Scan for the cell matching the given text and deliver its [X, Y] coordinate at center. 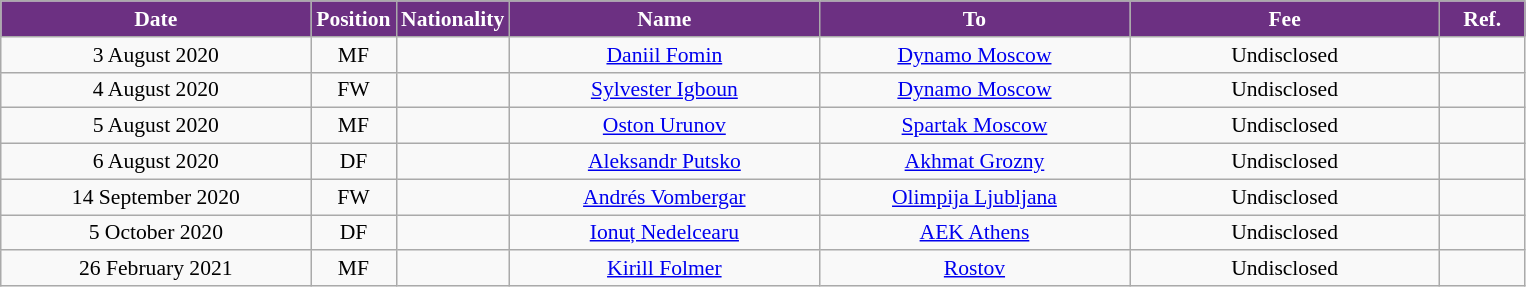
6 August 2020 [156, 162]
Daniil Fomin [664, 55]
Fee [1285, 19]
14 September 2020 [156, 197]
To [974, 19]
4 August 2020 [156, 90]
5 October 2020 [156, 233]
3 August 2020 [156, 55]
Sylvester Igboun [664, 90]
Spartak Moscow [974, 126]
Ref. [1482, 19]
Nationality [452, 19]
Akhmat Grozny [974, 162]
AEK Athens [974, 233]
5 August 2020 [156, 126]
Olimpija Ljubljana [974, 197]
Andrés Vombergar [664, 197]
Oston Urunov [664, 126]
Date [156, 19]
Name [664, 19]
Position [354, 19]
26 February 2021 [156, 269]
Rostov [974, 269]
Ionuț Nedelcearu [664, 233]
Aleksandr Putsko [664, 162]
Kirill Folmer [664, 269]
